Pinpoint the cell where the given text exists, returning its (x, y) midpoint coordinate. 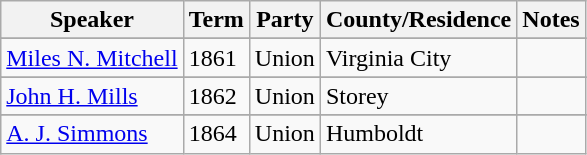
1864 (216, 134)
1861 (216, 58)
A. J. Simmons (92, 134)
County/Residence (418, 20)
Humboldt (418, 134)
Storey (418, 96)
Party (284, 20)
Virginia City (418, 58)
Miles N. Mitchell (92, 58)
Speaker (92, 20)
John H. Mills (92, 96)
1862 (216, 96)
Term (216, 20)
Notes (551, 20)
